Return [X, Y] of the center of cell containing provided text 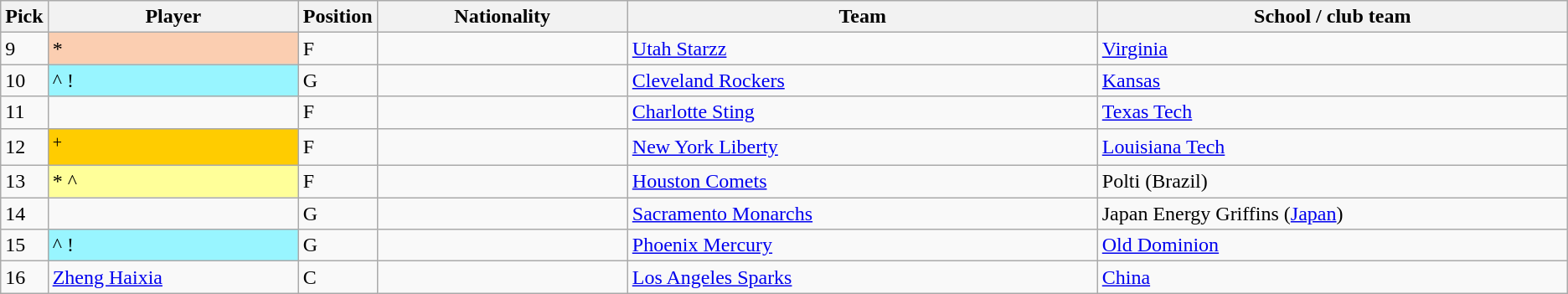
Team [863, 17]
Zheng Haixia [173, 277]
Utah Starzz [863, 49]
* [173, 49]
11 [24, 112]
16 [24, 277]
New York Liberty [863, 147]
* ^ [173, 182]
Position [338, 17]
C [338, 277]
Charlotte Sting [863, 112]
Houston Comets [863, 182]
10 [24, 80]
Louisiana Tech [1332, 147]
12 [24, 147]
Cleveland Rockers [863, 80]
Texas Tech [1332, 112]
Polti (Brazil) [1332, 182]
Old Dominion [1332, 245]
14 [24, 214]
Virginia [1332, 49]
Nationality [503, 17]
15 [24, 245]
China [1332, 277]
9 [24, 49]
Phoenix Mercury [863, 245]
Player [173, 17]
Japan Energy Griffins (Japan) [1332, 214]
Kansas [1332, 80]
Sacramento Monarchs [863, 214]
School / club team [1332, 17]
13 [24, 182]
Los Angeles Sparks [863, 277]
+ [173, 147]
Pick [24, 17]
